Determine the [X, Y] coordinate at the center of the cell enclosing the given text.  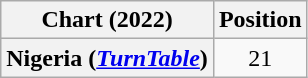
Chart (2022) [108, 20]
21 [260, 58]
Nigeria (TurnTable) [108, 58]
Position [260, 20]
